Return (X, Y) of the center of cell containing provided text 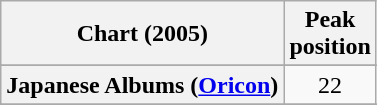
Japanese Albums (Oricon) (142, 85)
22 (330, 85)
Chart (2005) (142, 34)
Peakposition (330, 34)
